Capture the cell that displays the provided text and extract its [X, Y] central coordinate. 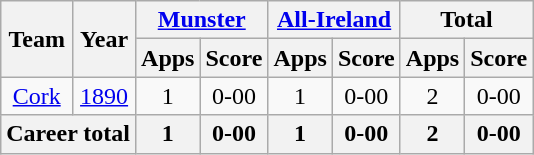
Team [37, 39]
All-Ireland [334, 20]
Total [466, 20]
Career total [68, 134]
Year [104, 39]
1890 [104, 96]
Cork [37, 96]
Munster [202, 20]
